Extract the [x, y] coordinate from the center of the cell holding the provided text.  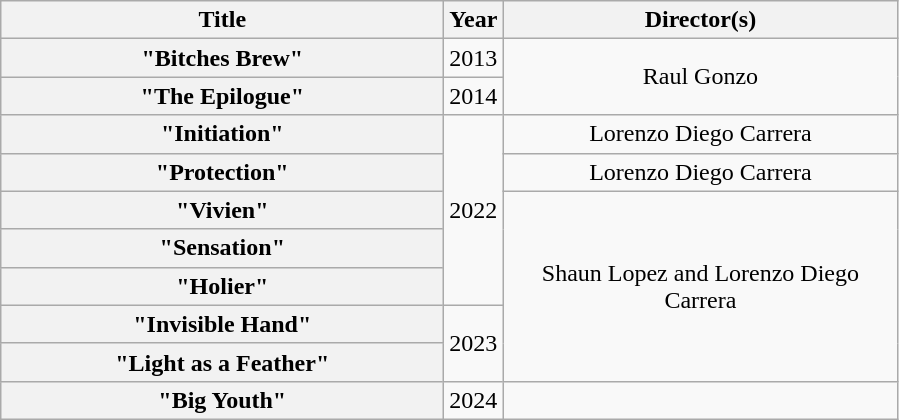
"Light as a Feather" [222, 362]
2014 [474, 96]
Shaun Lopez and Lorenzo Diego Carrera [700, 286]
2024 [474, 400]
Director(s) [700, 20]
"The Epilogue" [222, 96]
"Sensation" [222, 248]
"Holier" [222, 286]
2013 [474, 58]
"Bitches Brew" [222, 58]
"Vivien" [222, 210]
"Initiation" [222, 134]
Year [474, 20]
Raul Gonzo [700, 77]
2023 [474, 343]
"Big Youth" [222, 400]
"Invisible Hand" [222, 324]
"Protection" [222, 172]
2022 [474, 210]
Title [222, 20]
